Locate the cell with the specified text and output its [x, y] center coordinate. 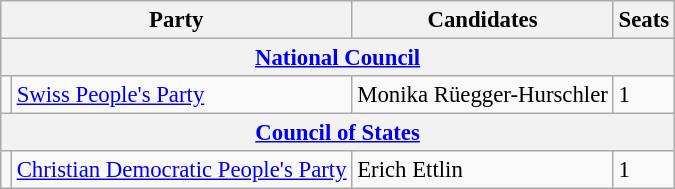
Swiss People's Party [182, 95]
National Council [338, 58]
Candidates [482, 20]
Christian Democratic People's Party [182, 170]
Council of States [338, 133]
Seats [644, 20]
Party [176, 20]
Monika Rüegger-Hurschler [482, 95]
Erich Ettlin [482, 170]
